Determine the (x, y) coordinate at the center of the cell enclosing the given text.  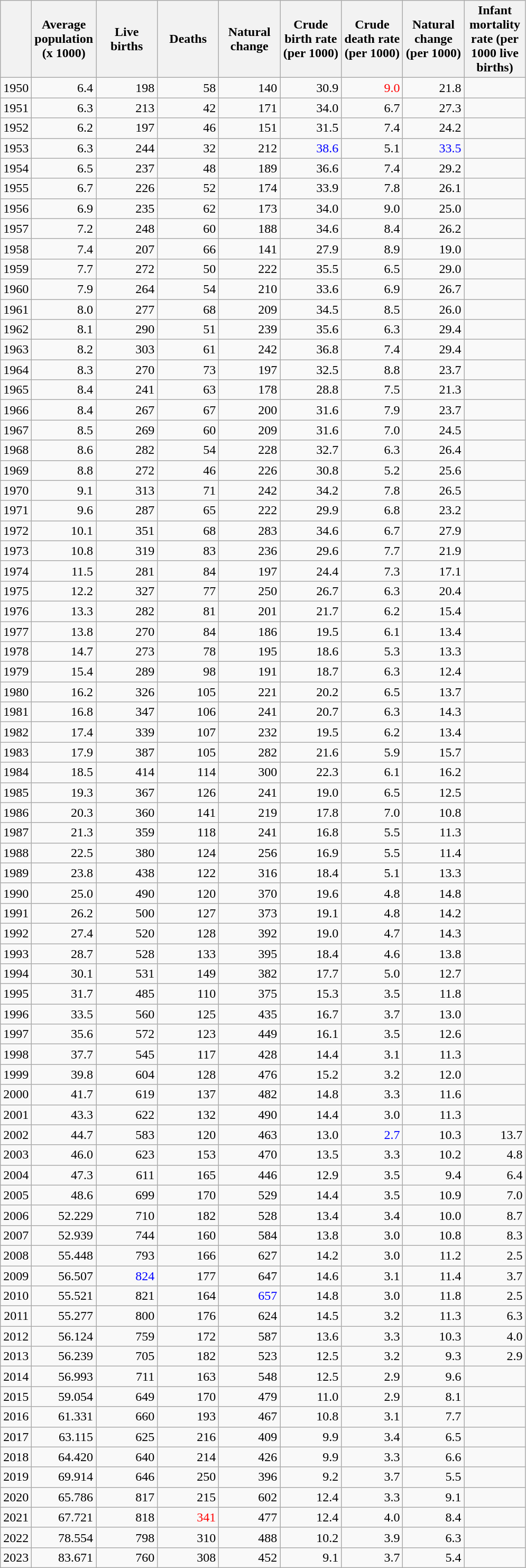
214 (188, 1457)
277 (127, 309)
1984 (16, 772)
31.5 (311, 128)
380 (127, 853)
23.2 (433, 510)
1954 (16, 168)
1993 (16, 954)
64.420 (64, 1457)
370 (250, 893)
200 (250, 410)
8.9 (372, 249)
126 (188, 792)
824 (127, 1275)
308 (188, 1557)
140 (250, 88)
2010 (16, 1296)
165 (188, 1175)
1974 (16, 571)
446 (250, 1175)
9.4 (433, 1175)
360 (127, 813)
1985 (16, 792)
1951 (16, 108)
7.3 (372, 571)
55.448 (64, 1255)
5.9 (372, 752)
647 (250, 1275)
56.124 (64, 1336)
83.671 (64, 1557)
163 (188, 1376)
25.6 (433, 470)
12.9 (311, 1175)
174 (250, 188)
114 (188, 772)
467 (250, 1417)
1971 (16, 510)
267 (127, 410)
30.8 (311, 470)
8.7 (495, 1215)
1978 (16, 652)
313 (127, 490)
760 (127, 1557)
34.2 (311, 490)
560 (127, 1014)
1959 (16, 269)
290 (127, 330)
232 (250, 732)
33.6 (311, 289)
12.7 (433, 974)
818 (127, 1517)
27.3 (433, 108)
Crude death rate (per 1000) (372, 39)
55.277 (64, 1316)
13.5 (311, 1155)
289 (127, 672)
14.5 (311, 1316)
17.1 (433, 571)
583 (127, 1135)
221 (250, 692)
1990 (16, 893)
11.0 (311, 1397)
382 (250, 974)
1994 (16, 974)
10.9 (433, 1195)
20.2 (311, 692)
14.7 (64, 652)
56.239 (64, 1356)
153 (188, 1155)
264 (127, 289)
Crude birth rate (per 1000) (311, 39)
1968 (16, 450)
1977 (16, 631)
2008 (16, 1255)
66 (188, 249)
479 (250, 1397)
392 (250, 933)
107 (188, 732)
1991 (16, 913)
61.331 (64, 1417)
237 (127, 168)
300 (250, 772)
36.8 (311, 350)
395 (250, 954)
545 (127, 1054)
310 (188, 1537)
531 (127, 974)
7.5 (372, 390)
4.7 (372, 933)
193 (188, 1417)
21.7 (311, 611)
21.8 (433, 88)
619 (127, 1095)
16.1 (311, 1034)
65.786 (64, 1497)
160 (188, 1235)
164 (188, 1296)
485 (127, 994)
77 (188, 591)
587 (250, 1336)
1964 (16, 370)
Deaths (188, 39)
2020 (16, 1497)
13.6 (311, 1336)
622 (127, 1115)
12.6 (433, 1034)
58 (188, 88)
2007 (16, 1235)
18.5 (64, 772)
798 (127, 1537)
27.4 (64, 933)
26.0 (433, 309)
18.6 (311, 652)
32.7 (311, 450)
26.1 (433, 188)
1987 (16, 833)
2001 (16, 1115)
26.5 (433, 490)
523 (250, 1356)
2023 (16, 1557)
572 (127, 1034)
188 (250, 229)
11.6 (433, 1095)
327 (127, 591)
1963 (16, 350)
137 (188, 1095)
32.5 (311, 370)
10.0 (433, 1215)
1952 (16, 128)
20.7 (311, 712)
171 (250, 108)
409 (250, 1437)
11.5 (64, 571)
18.7 (311, 672)
177 (188, 1275)
367 (127, 792)
30.9 (311, 88)
452 (250, 1557)
67 (188, 410)
1972 (16, 531)
106 (188, 712)
500 (127, 913)
657 (250, 1296)
1957 (16, 229)
477 (250, 1517)
117 (188, 1054)
39.8 (64, 1074)
26.4 (433, 450)
55.521 (64, 1296)
2018 (16, 1457)
31.7 (64, 994)
476 (250, 1074)
47.3 (64, 1175)
1999 (16, 1074)
21.6 (311, 752)
17.7 (311, 974)
15.7 (433, 752)
186 (250, 631)
15.2 (311, 1074)
800 (127, 1316)
19.1 (311, 913)
2000 (16, 1095)
359 (127, 833)
32 (188, 148)
438 (127, 873)
1998 (16, 1054)
649 (127, 1397)
1983 (16, 752)
2011 (16, 1316)
44.7 (64, 1135)
375 (250, 994)
1997 (16, 1034)
8.0 (64, 309)
5.2 (372, 470)
15.3 (311, 994)
21.9 (433, 551)
1958 (16, 249)
351 (127, 531)
2003 (16, 1155)
122 (188, 873)
1961 (16, 309)
9.3 (433, 1356)
11.2 (433, 1255)
347 (127, 712)
133 (188, 954)
611 (127, 1175)
61 (188, 350)
426 (250, 1457)
1953 (16, 148)
529 (250, 1195)
213 (127, 108)
33.9 (311, 188)
69.914 (64, 1477)
62 (188, 208)
248 (127, 229)
8.6 (64, 450)
195 (250, 652)
81 (188, 611)
604 (127, 1074)
273 (127, 652)
5.0 (372, 974)
14.6 (311, 1275)
339 (127, 732)
118 (188, 833)
172 (188, 1336)
287 (127, 510)
1966 (16, 410)
711 (127, 1376)
640 (127, 1457)
1950 (16, 88)
41.7 (64, 1095)
19.3 (64, 792)
1988 (16, 853)
Infant mortality rate (per 1000 live births) (495, 39)
151 (250, 128)
173 (250, 208)
Average population (x 1000) (64, 39)
207 (127, 249)
623 (127, 1155)
602 (250, 1497)
2014 (16, 1376)
201 (250, 611)
42 (188, 108)
520 (127, 933)
48 (188, 168)
1973 (16, 551)
189 (250, 168)
1967 (16, 430)
51 (188, 330)
326 (127, 692)
470 (250, 1155)
1955 (16, 188)
624 (250, 1316)
428 (250, 1054)
710 (127, 1215)
2017 (16, 1437)
Live births (127, 39)
239 (250, 330)
63.115 (64, 1437)
2012 (16, 1336)
23.8 (64, 873)
71 (188, 490)
2013 (16, 1356)
132 (188, 1115)
6.6 (433, 1457)
256 (250, 853)
235 (127, 208)
17.4 (64, 732)
56.507 (64, 1275)
28.7 (64, 954)
78.554 (64, 1537)
124 (188, 853)
215 (188, 1497)
2019 (16, 1477)
449 (250, 1034)
46.0 (64, 1155)
1992 (16, 933)
29.0 (433, 269)
35.5 (311, 269)
63 (188, 390)
10.1 (64, 531)
1980 (16, 692)
127 (188, 913)
1965 (16, 390)
463 (250, 1135)
219 (250, 813)
1981 (16, 712)
2022 (16, 1537)
43.3 (64, 1115)
1956 (16, 208)
759 (127, 1336)
56.993 (64, 1376)
198 (127, 88)
627 (250, 1255)
176 (188, 1316)
38.6 (311, 148)
28.8 (311, 390)
20.3 (64, 813)
2016 (16, 1417)
30.1 (64, 974)
8.2 (64, 350)
16.7 (311, 1014)
2002 (16, 1135)
191 (250, 672)
83 (188, 551)
660 (127, 1417)
178 (250, 390)
98 (188, 672)
50 (188, 269)
12.2 (64, 591)
2021 (16, 1517)
9.2 (311, 1477)
59.054 (64, 1397)
22.3 (311, 772)
24.2 (433, 128)
65 (188, 510)
488 (250, 1537)
19.6 (311, 893)
210 (250, 289)
216 (188, 1437)
699 (127, 1195)
110 (188, 994)
244 (127, 148)
52.229 (64, 1215)
236 (250, 551)
73 (188, 370)
7.2 (64, 229)
123 (188, 1034)
2015 (16, 1397)
24.4 (311, 571)
281 (127, 571)
821 (127, 1296)
1996 (16, 1014)
24.5 (433, 430)
482 (250, 1095)
744 (127, 1235)
2.7 (372, 1135)
1960 (16, 289)
2009 (16, 1275)
29.6 (311, 551)
817 (127, 1497)
Natural change (per 1000) (433, 39)
52.939 (64, 1235)
1969 (16, 470)
29.9 (311, 510)
435 (250, 1014)
36.6 (311, 168)
212 (250, 148)
149 (188, 974)
1982 (16, 732)
1989 (16, 873)
2005 (16, 1195)
316 (250, 873)
228 (250, 450)
1995 (16, 994)
341 (188, 1517)
Natural change (250, 39)
5.4 (433, 1557)
12.0 (433, 1074)
34.5 (311, 309)
6.8 (372, 510)
2004 (16, 1175)
1962 (16, 330)
2006 (16, 1215)
1986 (16, 813)
5.3 (372, 652)
625 (127, 1437)
1975 (16, 591)
1976 (16, 611)
584 (250, 1235)
4.6 (372, 954)
705 (127, 1356)
78 (188, 652)
373 (250, 913)
166 (188, 1255)
303 (127, 350)
3.9 (372, 1537)
269 (127, 430)
1979 (16, 672)
37.7 (64, 1054)
22.5 (64, 853)
16.9 (311, 853)
1970 (16, 490)
548 (250, 1376)
387 (127, 752)
48.6 (64, 1195)
52 (188, 188)
20.4 (433, 591)
125 (188, 1014)
319 (127, 551)
396 (250, 1477)
793 (127, 1255)
283 (250, 531)
17.9 (64, 752)
414 (127, 772)
646 (127, 1477)
29.2 (433, 168)
17.8 (311, 813)
67.721 (64, 1517)
